Search for the cell housing the specified text and yield its [x, y] center coordinate. 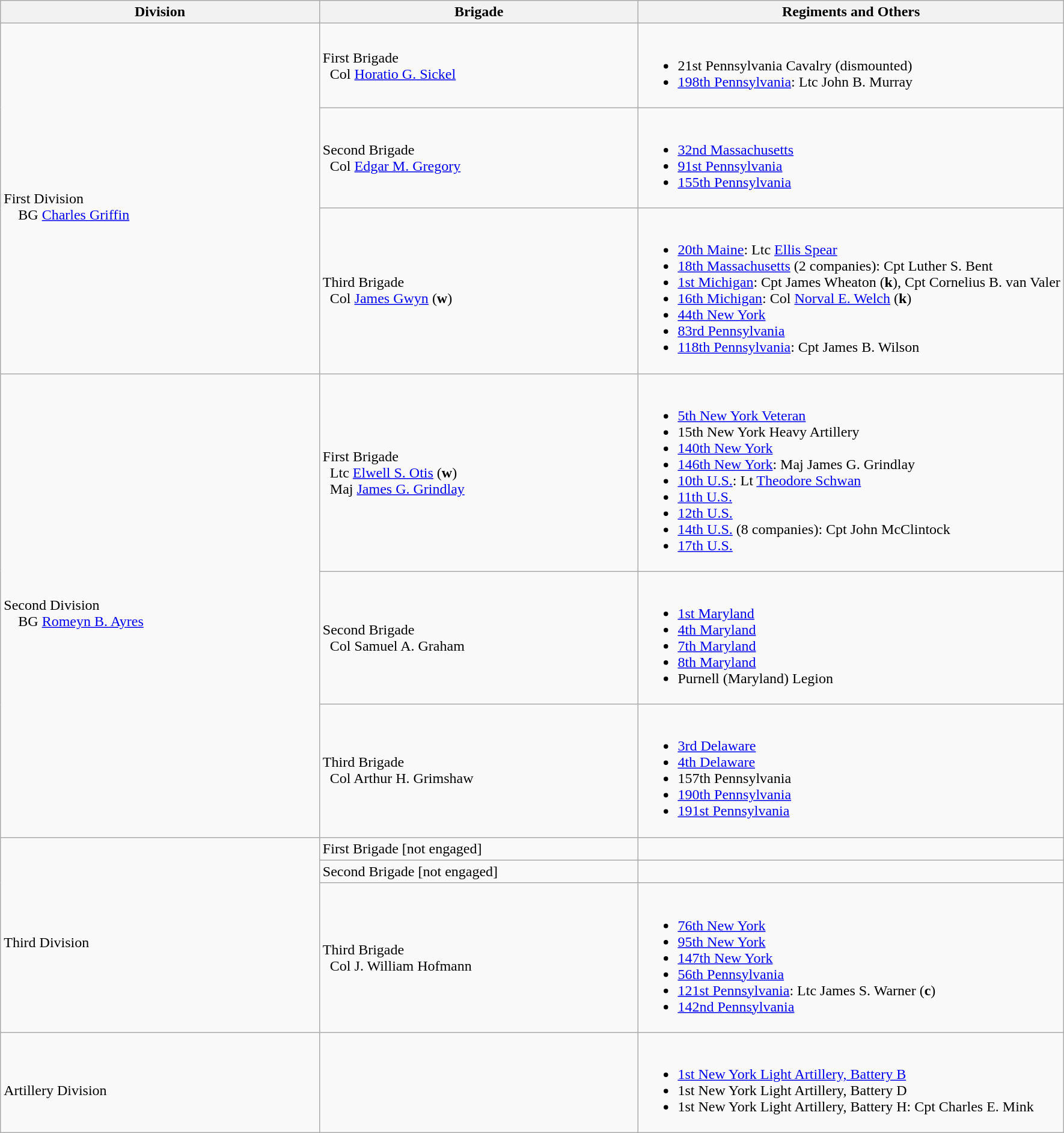
First Brigade Ltc Elwell S. Otis (w) Maj James G. Grindlay [478, 473]
3rd Delaware4th Delaware157th Pennsylvania190th Pennsylvania191st Pennsylvania [851, 771]
Artillery Division [160, 1082]
First Brigade [not engaged] [478, 849]
Division [160, 12]
76th New York95th New York147th New York56th Pennsylvania121st Pennsylvania: Ltc James S. Warner (c)142nd Pennsylvania [851, 957]
Third Brigade Col Arthur H. Grimshaw [478, 771]
32nd Massachusetts91st Pennsylvania155th Pennsylvania [851, 158]
Second Brigade Col Samuel A. Graham [478, 637]
21st Pennsylvania Cavalry (dismounted)198th Pennsylvania: Ltc John B. Murray [851, 66]
First Division BG Charles Griffin [160, 198]
Second Division BG Romeyn B. Ayres [160, 605]
Second Brigade [not engaged] [478, 871]
1st New York Light Artillery, Battery B1st New York Light Artillery, Battery D1st New York Light Artillery, Battery H: Cpt Charles E. Mink [851, 1082]
Second Brigade Col Edgar M. Gregory [478, 158]
Third Brigade Col James Gwyn (w) [478, 291]
Third Brigade Col J. William Hofmann [478, 957]
First Brigade Col Horatio G. Sickel [478, 66]
Brigade [478, 12]
Regiments and Others [851, 12]
1st Maryland4th Maryland7th Maryland8th MarylandPurnell (Maryland) Legion [851, 637]
Third Division [160, 935]
